For the text-containing cell, return its midpoint in [x, y] coordinate format. 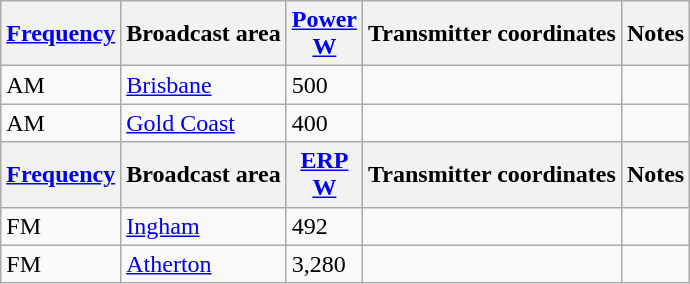
492 [324, 226]
Atherton [204, 264]
Brisbane [204, 85]
PowerW [324, 34]
ERPW [324, 174]
500 [324, 85]
3,280 [324, 264]
Gold Coast [204, 123]
400 [324, 123]
Ingham [204, 226]
